Provide the (x, y) coordinate of the cell's center where the given text is located.  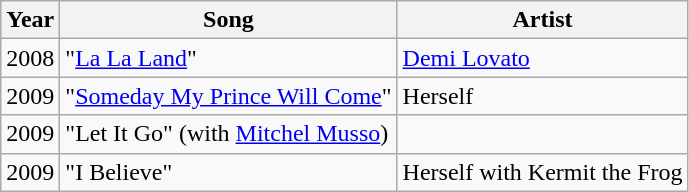
"Let It Go" (with Mitchel Musso) (228, 134)
"La La Land" (228, 58)
"I Believe" (228, 172)
2008 (30, 58)
Demi Lovato (542, 58)
Herself with Kermit the Frog (542, 172)
Song (228, 20)
Artist (542, 20)
Year (30, 20)
"Someday My Prince Will Come" (228, 96)
Herself (542, 96)
